Determine the [x, y] coordinate at the center of the cell enclosing the given text.  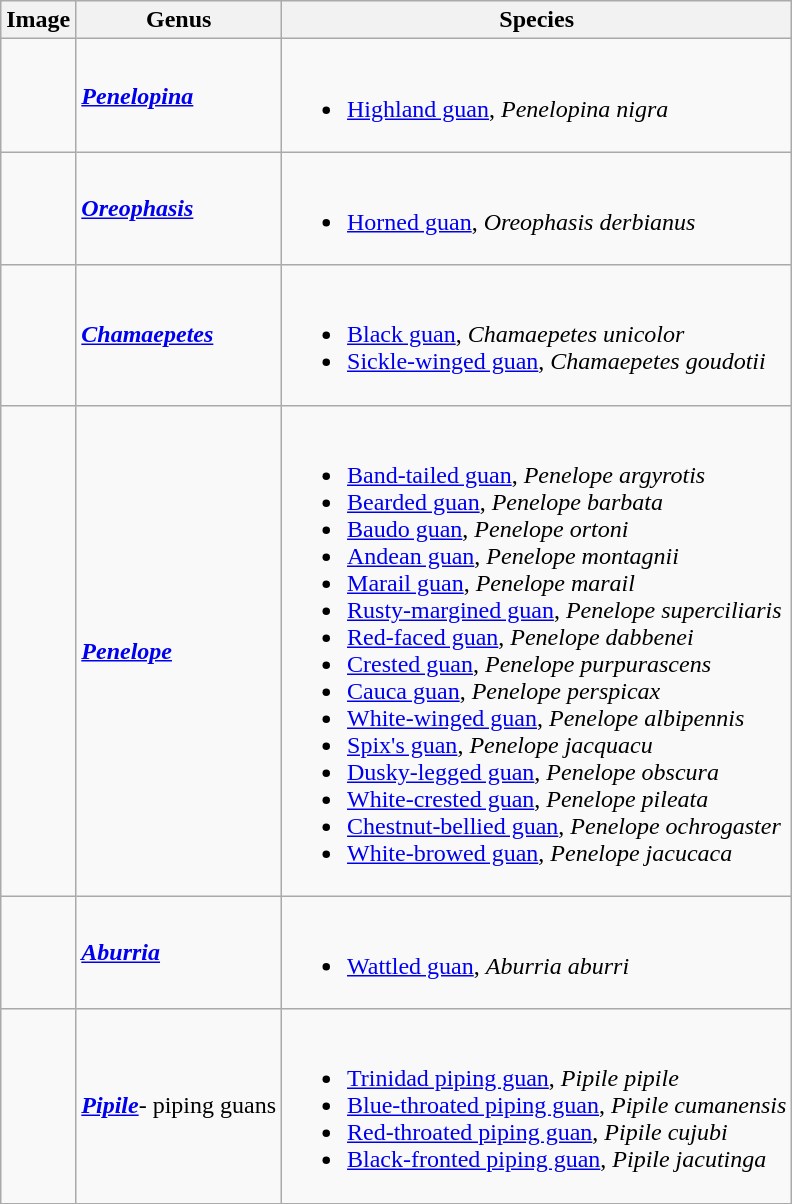
Species [537, 20]
Oreophasis [179, 208]
Genus [179, 20]
Penelope [179, 650]
Chamaepetes [179, 335]
Pipile- piping guans [179, 1106]
Wattled guan, Aburria aburri [537, 952]
Horned guan, Oreophasis derbianus [537, 208]
Image [38, 20]
Aburria [179, 952]
Penelopina [179, 96]
Highland guan, Penelopina nigra [537, 96]
Black guan, Chamaepetes unicolorSickle-winged guan, Chamaepetes goudotii [537, 335]
